From the cell containing the given text, extract its center point as (x, y) coordinate. 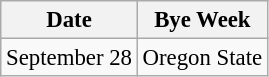
Oregon State (202, 58)
Bye Week (202, 20)
September 28 (69, 58)
Date (69, 20)
